Pinpoint the cell where the given text exists, returning its [x, y] midpoint coordinate. 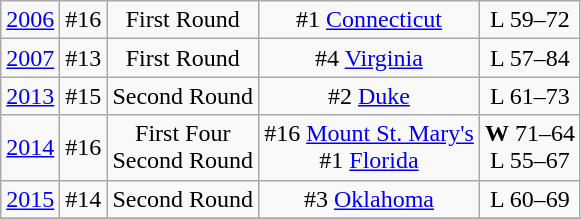
#14 [84, 199]
#3 Oklahoma [370, 199]
#13 [84, 58]
#16 Mount St. Mary's#1 Florida [370, 148]
#15 [84, 96]
2007 [30, 58]
L 59–72 [530, 20]
L 57–84 [530, 58]
#4 Virginia [370, 58]
2015 [30, 199]
2006 [30, 20]
L 60–69 [530, 199]
2014 [30, 148]
2013 [30, 96]
#1 Connecticut [370, 20]
#2 Duke [370, 96]
L 61–73 [530, 96]
W 71–64L 55–67 [530, 148]
First FourSecond Round [183, 148]
